Extract the (X, Y) coordinate from the center of the cell holding the provided text.  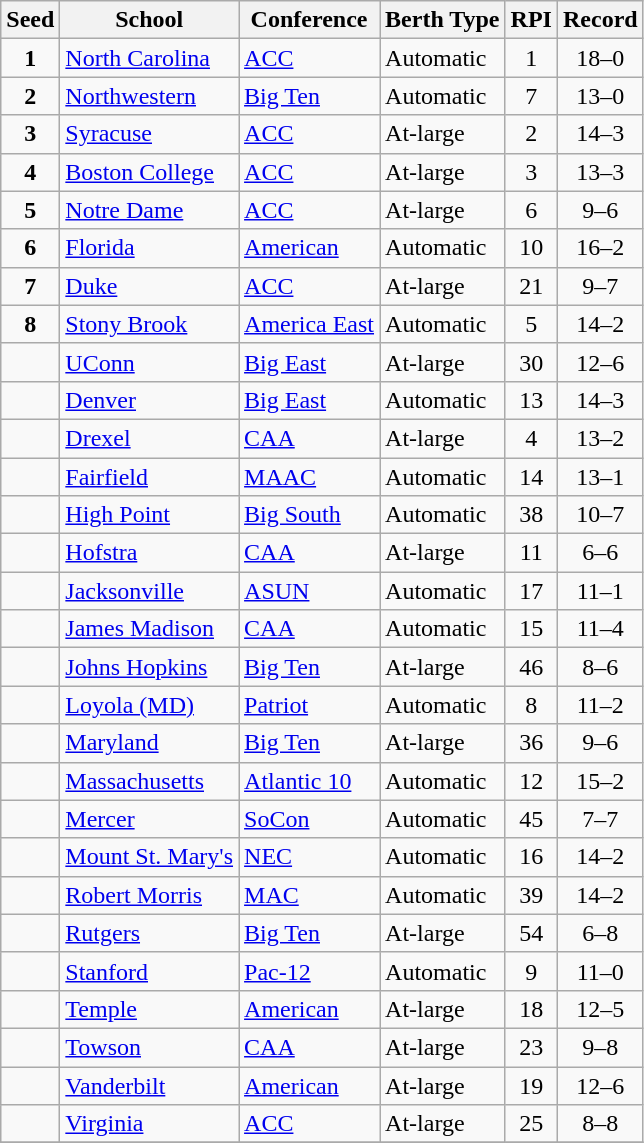
SoCon (310, 819)
Patriot (310, 705)
RPI (531, 20)
Loyola (MD) (150, 705)
Jacksonville (150, 591)
10–7 (600, 515)
14 (531, 477)
15 (531, 629)
Atlantic 10 (310, 781)
Drexel (150, 438)
30 (531, 362)
11–1 (600, 591)
19 (531, 1085)
Hofstra (150, 553)
Massachusetts (150, 781)
8–6 (600, 667)
Virginia (150, 1124)
13–0 (600, 96)
Northwestern (150, 96)
MAC (310, 895)
Berth Type (443, 20)
Mercer (150, 819)
16 (531, 857)
36 (531, 743)
Conference (310, 20)
Pac-12 (310, 971)
45 (531, 819)
18–0 (600, 58)
Vanderbilt (150, 1085)
39 (531, 895)
13–2 (600, 438)
MAAC (310, 477)
54 (531, 933)
13–1 (600, 477)
25 (531, 1124)
Stanford (150, 971)
Boston College (150, 172)
Florida (150, 248)
Syracuse (150, 134)
Notre Dame (150, 210)
10 (531, 248)
17 (531, 591)
9–8 (600, 1047)
46 (531, 667)
18 (531, 1009)
Duke (150, 286)
12–5 (600, 1009)
Record (600, 20)
21 (531, 286)
11–2 (600, 705)
9–7 (600, 286)
School (150, 20)
Towson (150, 1047)
Temple (150, 1009)
6–6 (600, 553)
15–2 (600, 781)
23 (531, 1047)
North Carolina (150, 58)
13–3 (600, 172)
13 (531, 400)
High Point (150, 515)
Robert Morris (150, 895)
11 (531, 553)
Johns Hopkins (150, 667)
9 (531, 971)
ASUN (310, 591)
7–7 (600, 819)
James Madison (150, 629)
Mount St. Mary's (150, 857)
11–4 (600, 629)
8–8 (600, 1124)
NEC (310, 857)
6–8 (600, 933)
America East (310, 324)
Maryland (150, 743)
Rutgers (150, 933)
UConn (150, 362)
Stony Brook (150, 324)
12 (531, 781)
16–2 (600, 248)
Denver (150, 400)
Big South (310, 515)
11–0 (600, 971)
Seed (30, 20)
Fairfield (150, 477)
38 (531, 515)
